For the text-containing cell, return its midpoint in [X, Y] coordinate format. 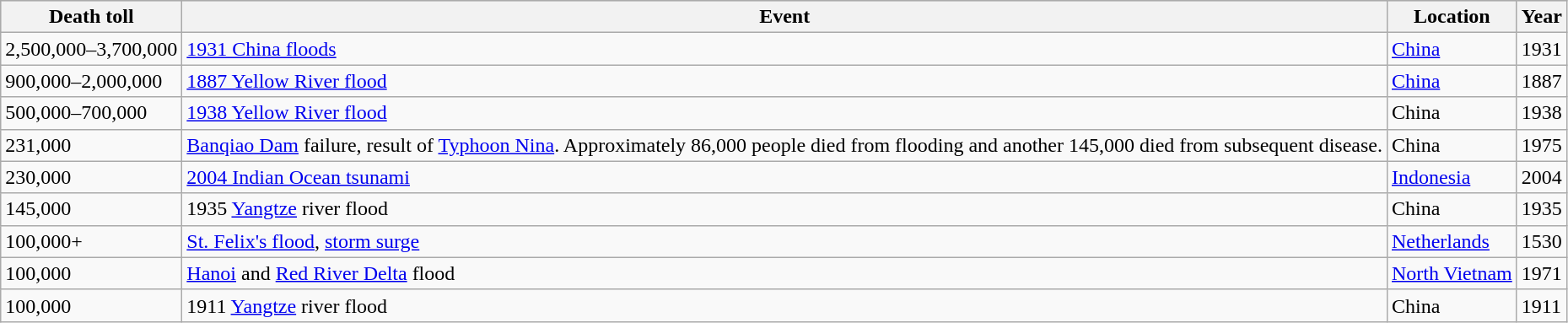
Year [1542, 17]
145,000 [91, 209]
1935 Yangtze river flood [784, 209]
Netherlands [1452, 241]
1935 [1542, 209]
2,500,000–3,700,000 [91, 49]
1971 [1542, 273]
Death toll [91, 17]
1911 [1542, 305]
1887 [1542, 81]
Location [1452, 17]
Event [784, 17]
1938 Yellow River flood [784, 113]
1530 [1542, 241]
1887 Yellow River flood [784, 81]
1931 [1542, 49]
2004 Indian Ocean tsunami [784, 177]
St. Felix's flood, storm surge [784, 241]
Hanoi and Red River Delta flood [784, 273]
1931 China floods [784, 49]
1911 Yangtze river flood [784, 305]
2004 [1542, 177]
1938 [1542, 113]
900,000–2,000,000 [91, 81]
Banqiao Dam failure, result of Typhoon Nina. Approximately 86,000 people died from flooding and another 145,000 died from subsequent disease. [784, 145]
231,000 [91, 145]
230,000 [91, 177]
Indonesia [1452, 177]
500,000–700,000 [91, 113]
100,000+ [91, 241]
North Vietnam [1452, 273]
1975 [1542, 145]
